Scan for the cell matching the given text and deliver its [x, y] coordinate at center. 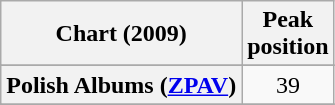
Peakposition [288, 34]
Polish Albums (ZPAV) [122, 85]
39 [288, 85]
Chart (2009) [122, 34]
